Extract the (x, y) coordinate from the center of the cell holding the provided text.  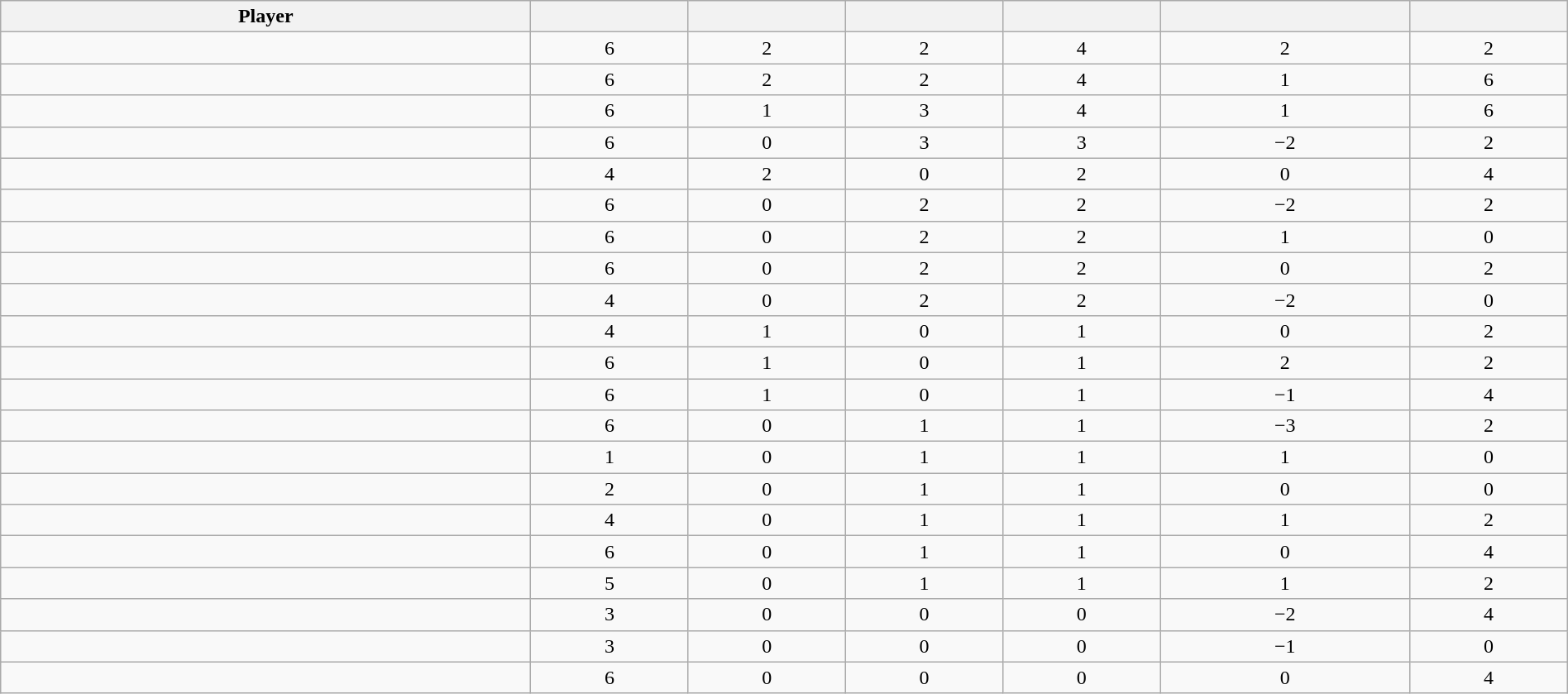
Player (266, 17)
−3 (1285, 426)
5 (610, 583)
